Identify which cell holds the provided text, then report its (X, Y) central coordinate. 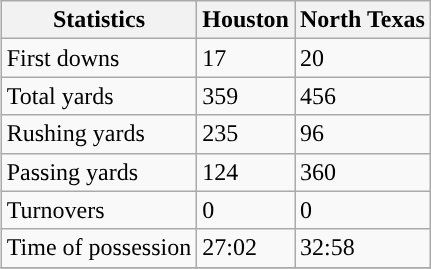
North Texas (362, 20)
27:02 (246, 248)
Turnovers (99, 210)
360 (362, 172)
Statistics (99, 20)
First downs (99, 58)
Passing yards (99, 172)
Total yards (99, 96)
235 (246, 134)
17 (246, 58)
96 (362, 134)
456 (362, 96)
32:58 (362, 248)
124 (246, 172)
359 (246, 96)
Houston (246, 20)
Time of possession (99, 248)
20 (362, 58)
Rushing yards (99, 134)
